Locate the cell with the specified text and output its (x, y) center coordinate. 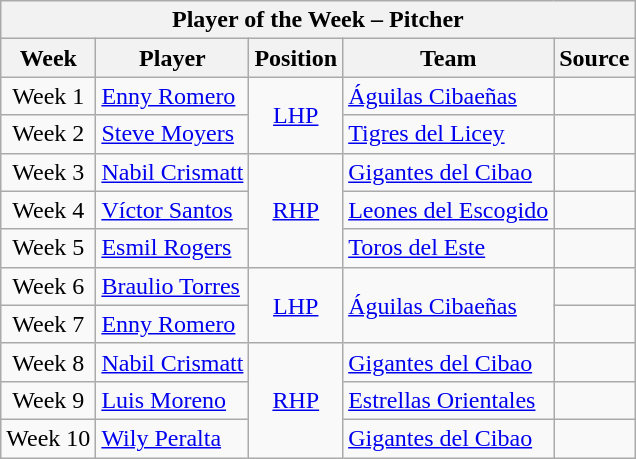
Week 3 (48, 172)
Player of the Week – Pitcher (318, 20)
Estrellas Orientales (448, 400)
Week 10 (48, 438)
Tigres del Licey (448, 134)
Week 2 (48, 134)
Steve Moyers (172, 134)
Week 7 (48, 324)
Leones del Escogido (448, 210)
Luis Moreno (172, 400)
Braulio Torres (172, 286)
Wily Peralta (172, 438)
Week 8 (48, 362)
Source (594, 58)
Week 9 (48, 400)
Week (48, 58)
Player (172, 58)
Week 5 (48, 248)
Week 1 (48, 96)
Esmil Rogers (172, 248)
Position (296, 58)
Week 6 (48, 286)
Team (448, 58)
Week 4 (48, 210)
Víctor Santos (172, 210)
Toros del Este (448, 248)
